Search for the cell housing the specified text and yield its [X, Y] center coordinate. 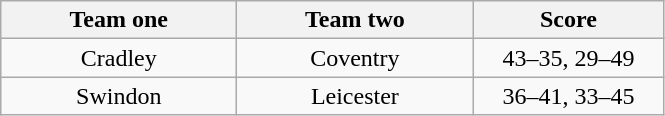
36–41, 33–45 [568, 96]
Swindon [119, 96]
43–35, 29–49 [568, 58]
Leicester [355, 96]
Coventry [355, 58]
Score [568, 20]
Team two [355, 20]
Cradley [119, 58]
Team one [119, 20]
